Detect which cell encompasses the target text, then output its (x, y) center coordinate. 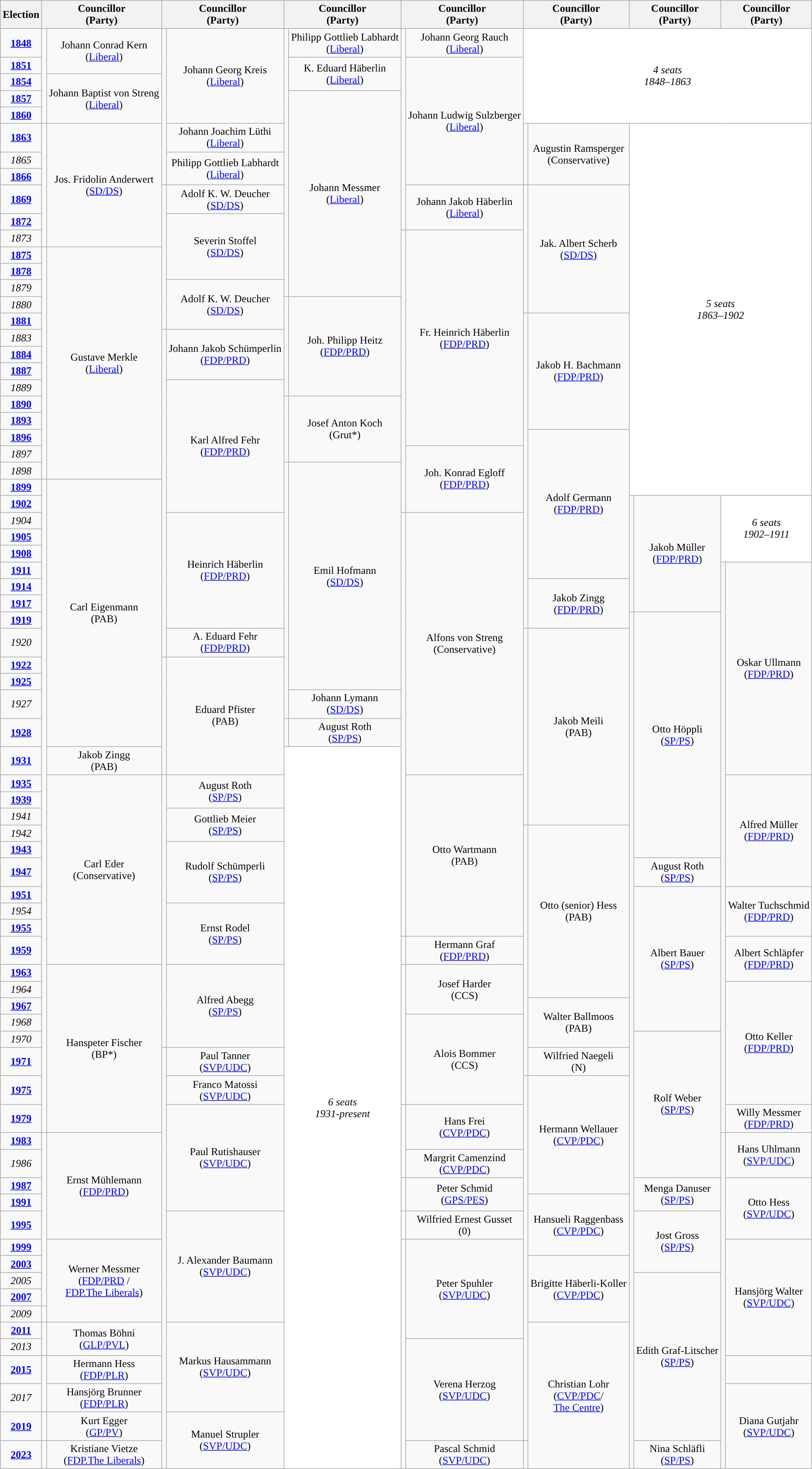
Johann Conrad Kern(Liberal) (104, 51)
1904 (21, 520)
1857 (21, 99)
Heinrich Häberlin(FDP/PRD) (225, 570)
Manuel Strupler(SVP/UDC) (225, 1440)
1899 (21, 487)
1975 (21, 1090)
Otto Keller(FDP/PRD) (769, 1043)
Wilfried Naegeli(N) (578, 1061)
1893 (21, 421)
1920 (21, 643)
Hansueli Raggenbass(CVP/PDC) (578, 1225)
Johann Jakob Schümperlin(FDP/PRD) (225, 354)
1865 (21, 160)
Thomas Böhni(GLP/PVL) (104, 1339)
1851 (21, 65)
Markus Hausammann(SVP/UDC) (225, 1367)
1971 (21, 1061)
Diana Gutjahr(SVP/UDC) (769, 1426)
1897 (21, 454)
Hermann Wellauer(CVP/PDC) (578, 1135)
Josef Harder(CCS) (465, 989)
Otto (senior) Hess(PAB) (578, 911)
4 seats1848–1863 (667, 76)
1914 (21, 587)
1863 (21, 138)
Wilfried Ernest Gusset(0) (465, 1225)
Adolf Germann(FDP/PRD) (578, 504)
Ernst Mühlemann(FDP/PRD) (104, 1186)
1987 (21, 1186)
1887 (21, 371)
Kristiane Vietze(FDP.The Liberals) (104, 1455)
K. Eduard Häberlin(Liberal) (345, 74)
1967 (21, 1006)
Johann Joachim Lüthi(Liberal) (225, 138)
Hans Uhlmann(SVP/UDC) (769, 1155)
1995 (21, 1225)
Peter Spuhler(SVP/UDC) (465, 1289)
1884 (21, 354)
Alois Bommer(CCS) (465, 1059)
Kurt Egger(GP/PV) (104, 1426)
1869 (21, 199)
1919 (21, 620)
1860 (21, 115)
Paul Rutishauser(SVP/UDC) (225, 1157)
1879 (21, 288)
Gustave Merkle(Liberal) (104, 363)
Hansjörg Walter(SVP/UDC) (769, 1297)
1970 (21, 1039)
Augustin Ramsperger(Conservative) (578, 154)
2013 (21, 1347)
Hans Frei(CVP/PDC) (465, 1127)
1931 (21, 760)
Jak. Albert Scherb(SD/DS) (578, 249)
Johann Georg Kreis(Liberal) (225, 76)
1908 (21, 554)
Jakob Meili(PAB) (578, 726)
Johann Jakob Häberlin(Liberal) (465, 208)
Jakob H. Bachmann(FDP/PRD) (578, 371)
Jakob Zingg(FDP/PRD) (578, 603)
Gottlieb Meier(SP/PS) (225, 825)
1866 (21, 177)
Otto Höppli(SP/PS) (677, 735)
Edith Graf-Litscher(SP/PS) (677, 1357)
Jost Gross(SP/PS) (677, 1242)
Hansjörg Brunner(FDP/PLR) (104, 1398)
Brigitte Häberli-Koller(CVP/PDC) (578, 1289)
2019 (21, 1426)
Emil Hofmann(SD/DS) (345, 576)
2015 (21, 1369)
Johann Messmer(Liberal) (345, 194)
1911 (21, 570)
1951 (21, 895)
Walter Ballmoos(PAB) (578, 1023)
Jakob Zingg(PAB) (104, 760)
Josef Anton Koch(Grut*) (345, 429)
Johann Lymann(SD/DS) (345, 704)
1928 (21, 733)
2005 (21, 1281)
6 seats1902–1911 (766, 528)
1991 (21, 1203)
Joh. Philipp Heitz(FDP/PRD) (345, 346)
1986 (21, 1163)
Paul Tanner(SVP/UDC) (225, 1061)
1968 (21, 1023)
1881 (21, 321)
Oskar Ullmann(FDP/PRD) (769, 669)
1954 (21, 911)
2017 (21, 1398)
1941 (21, 816)
Ernst Rodel(SP/PS) (225, 934)
1927 (21, 704)
Carl Eder(Conservative) (104, 869)
1964 (21, 989)
Christian Lohr(CVP/PDC/The Centre) (578, 1395)
Karl Alfred Fehr(FDP/PRD) (225, 446)
2011 (21, 1330)
1905 (21, 537)
1883 (21, 338)
Jakob Müller(FDP/PRD) (677, 553)
1873 (21, 238)
2023 (21, 1455)
Jos. Fridolin Anderwert(SD/DS) (104, 185)
Hermann Graf(FDP/PRD) (465, 951)
2003 (21, 1264)
2009 (21, 1314)
Verena Herzog(SVP/UDC) (465, 1389)
Eduard Pfister(PAB) (225, 716)
Walter Tuchschmid(FDP/PRD) (769, 911)
6 seats1931-present (343, 1108)
Johann Ludwig Sulzberger(Liberal) (465, 121)
1878 (21, 272)
1902 (21, 504)
1959 (21, 951)
Joh. Konrad Egloff(FDP/PRD) (465, 479)
Severin Stoffel(SD/DS) (225, 246)
Otto Wartmann(PAB) (465, 855)
Election (21, 15)
1943 (21, 850)
1963 (21, 973)
1854 (21, 82)
1925 (21, 682)
Menga Danuser(SP/PS) (677, 1194)
J. Alexander Baumann(SVP/UDC) (225, 1266)
1889 (21, 388)
1983 (21, 1141)
Margrit Camenzind(CVP/PDC) (465, 1163)
1890 (21, 404)
Nina Schläfli(SP/PS) (677, 1455)
2007 (21, 1297)
Albert Schläpfer(FDP/PRD) (769, 958)
1875 (21, 255)
Franco Matossi(SVP/UDC) (225, 1090)
A. Eduard Fehr(FDP/PRD) (225, 643)
Fr. Heinrich Häberlin(FDP/PRD) (465, 337)
1880 (21, 305)
Otto Hess(SVP/UDC) (769, 1209)
1872 (21, 222)
Carl Eigenmann(PAB) (104, 613)
1917 (21, 603)
Hermann Hess(FDP/PLR) (104, 1369)
Hanspeter Fischer(BP*) (104, 1049)
Alfred Müller(FDP/PRD) (769, 830)
1939 (21, 800)
1947 (21, 872)
1979 (21, 1118)
Albert Bauer(SP/PS) (677, 959)
Rolf Weber(SP/PS) (677, 1104)
1935 (21, 783)
1896 (21, 437)
1942 (21, 833)
Johann Baptist von Streng(Liberal) (104, 99)
Peter Schmid(GPS/PES) (465, 1194)
Pascal Schmid(SVP/UDC) (465, 1455)
Alfred Abegg(SP/PS) (225, 1006)
Willy Messmer(FDP/PRD) (769, 1118)
1922 (21, 665)
1848 (21, 43)
Werner Messmer(FDP/PRD /FDP.The Liberals) (104, 1281)
5 seats1863–1902 (720, 310)
Rudolf Schümperli(SP/PS) (225, 872)
1999 (21, 1247)
Alfons von Streng(Conservative) (465, 644)
1898 (21, 470)
Johann Georg Rauch(Liberal) (465, 43)
1955 (21, 928)
